Pinpoint the cell where the given text exists, returning its [x, y] midpoint coordinate. 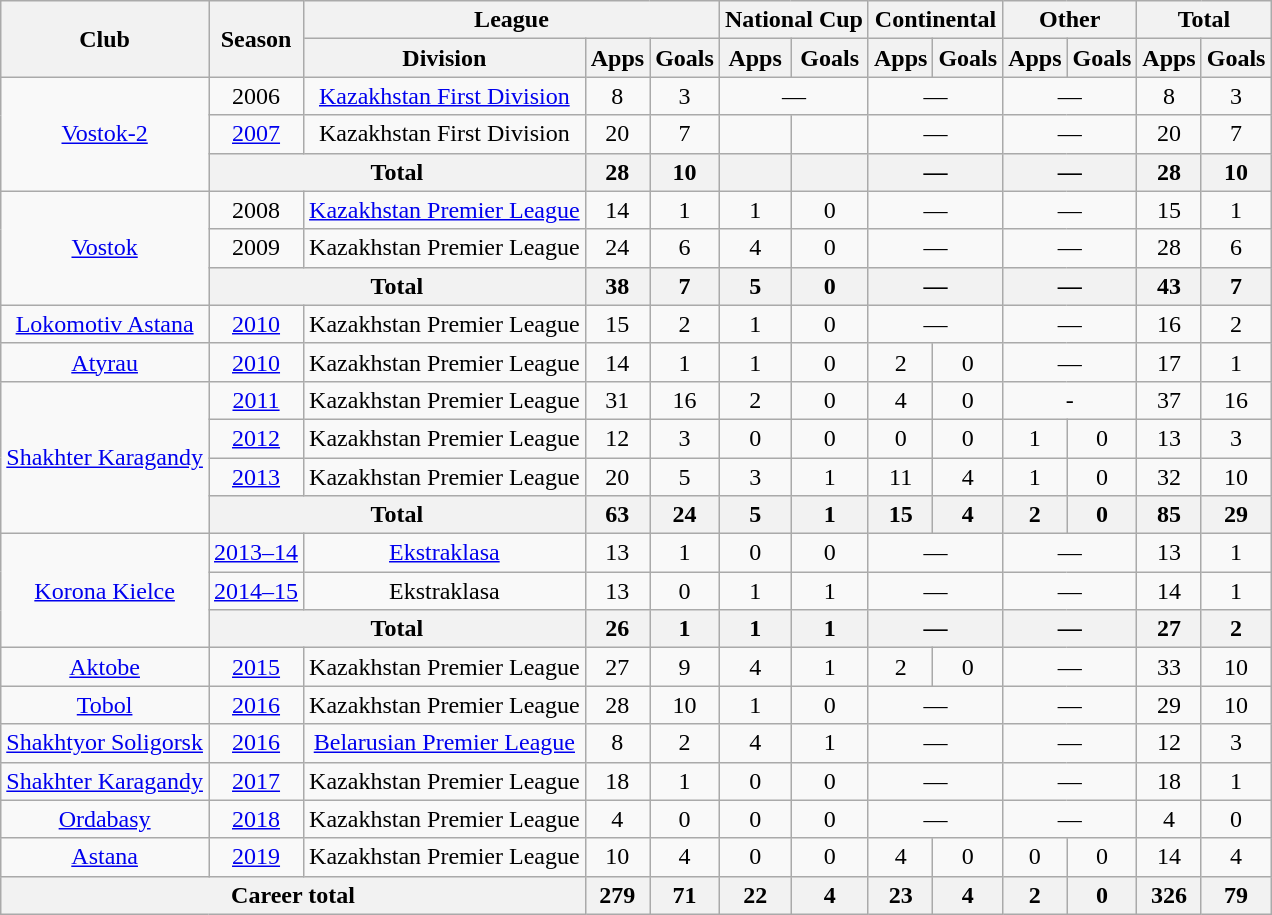
79 [1236, 895]
Korona Kielce [105, 591]
11 [900, 477]
38 [617, 286]
Aktobe [105, 667]
63 [617, 515]
2013–14 [256, 553]
23 [900, 895]
71 [685, 895]
2011 [256, 400]
37 [1169, 400]
Other [1070, 20]
17 [1169, 362]
2006 [256, 96]
2019 [256, 857]
279 [617, 895]
2015 [256, 667]
Shakhtyor Soligorsk [105, 743]
League [512, 20]
Atyrau [105, 362]
2012 [256, 438]
Lokomotiv Astana [105, 324]
Ordabasy [105, 819]
2017 [256, 781]
326 [1169, 895]
National Cup [794, 20]
2007 [256, 134]
Vostok [105, 248]
2014–15 [256, 591]
2013 [256, 477]
85 [1169, 515]
Vostok-2 [105, 134]
2018 [256, 819]
31 [617, 400]
Belarusian Premier League [445, 743]
43 [1169, 286]
- [1070, 400]
Season [256, 39]
Career total [293, 895]
2009 [256, 248]
Division [445, 58]
32 [1169, 477]
Club [105, 39]
33 [1169, 667]
Continental [935, 20]
22 [755, 895]
Tobol [105, 705]
2008 [256, 210]
26 [617, 629]
9 [685, 667]
Astana [105, 857]
